Return (X, Y) of the center of cell containing provided text 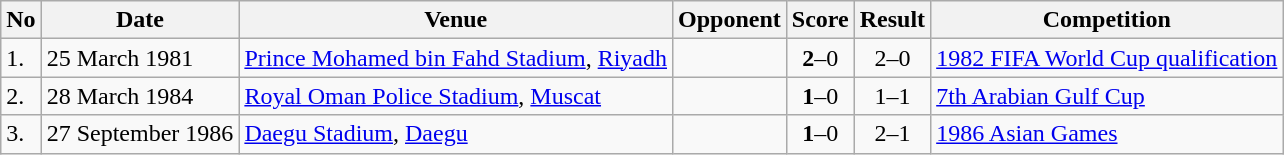
1986 Asian Games (1107, 134)
3. (21, 134)
Score (820, 20)
Royal Oman Police Stadium, Muscat (456, 96)
2. (21, 96)
28 March 1984 (140, 96)
Venue (456, 20)
Opponent (730, 20)
Prince Mohamed bin Fahd Stadium, Riyadh (456, 58)
Result (892, 20)
Competition (1107, 20)
25 March 1981 (140, 58)
7th Arabian Gulf Cup (1107, 96)
1982 FIFA World Cup qualification (1107, 58)
Date (140, 20)
1. (21, 58)
27 September 1986 (140, 134)
2–1 (892, 134)
1–1 (892, 96)
Daegu Stadium, Daegu (456, 134)
No (21, 20)
